Provide the (x, y) coordinate of the cell's center where the given text is located.  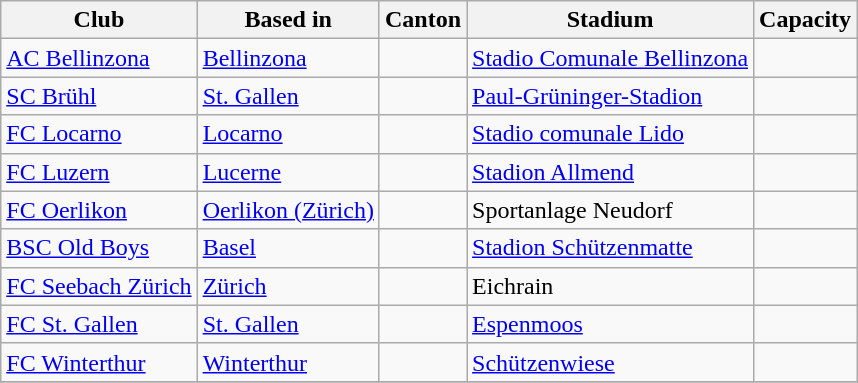
Canton (422, 20)
FC Winterthur (99, 362)
SC Brühl (99, 96)
Capacity (806, 20)
Oerlikon (Zürich) (288, 210)
Locarno (288, 134)
Winterthur (288, 362)
Paul-Grüninger-Stadion (610, 96)
FC Locarno (99, 134)
FC St. Gallen (99, 324)
FC Oerlikon (99, 210)
Schützenwiese (610, 362)
Bellinzona (288, 58)
Stadion Schützenmatte (610, 248)
Stadio Comunale Bellinzona (610, 58)
Stadion Allmend (610, 172)
Lucerne (288, 172)
Stadium (610, 20)
Espenmoos (610, 324)
Basel (288, 248)
Based in (288, 20)
AC Bellinzona (99, 58)
Stadio comunale Lido (610, 134)
FC Luzern (99, 172)
Eichrain (610, 286)
FC Seebach Zürich (99, 286)
BSC Old Boys (99, 248)
Club (99, 20)
Sportanlage Neudorf (610, 210)
Zürich (288, 286)
